Determine the [x, y] coordinate at the center of the cell enclosing the given text.  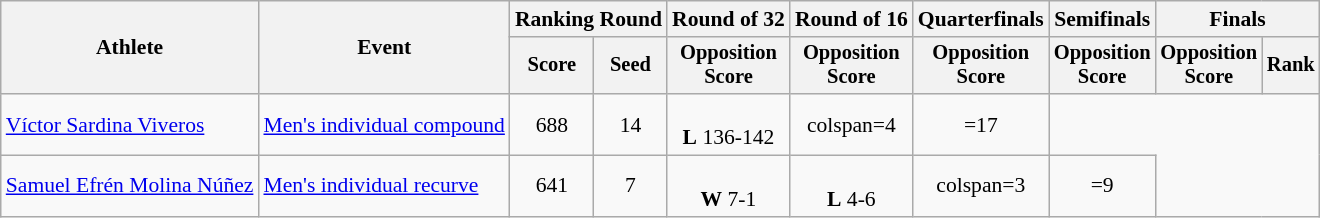
L 136-142 [728, 124]
14 [630, 124]
Quarterfinals [981, 19]
Men's individual compound [384, 124]
colspan=4 [852, 124]
Semifinals [1102, 19]
Seed [630, 66]
Round of 16 [852, 19]
Athlete [130, 48]
Event [384, 48]
Víctor Sardina Viveros [130, 124]
=9 [1102, 186]
Ranking Round [588, 19]
Rank [1291, 66]
Round of 32 [728, 19]
W 7-1 [728, 186]
colspan=3 [981, 186]
7 [630, 186]
=17 [981, 124]
Men's individual recurve [384, 186]
L 4-6 [852, 186]
641 [552, 186]
Finals [1237, 19]
Score [552, 66]
688 [552, 124]
Samuel Efrén Molina Núñez [130, 186]
